From the cell containing the given text, extract its center point as (x, y) coordinate. 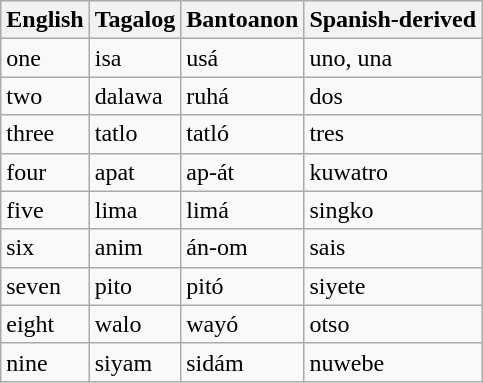
singko (393, 210)
Spanish-derived (393, 20)
Bantoanon (242, 20)
pito (135, 286)
ruhá (242, 96)
pitó (242, 286)
siyam (135, 362)
tatló (242, 134)
apat (135, 172)
kuwatro (393, 172)
eight (45, 324)
ap-át (242, 172)
nuwebe (393, 362)
siyete (393, 286)
seven (45, 286)
six (45, 248)
three (45, 134)
dalawa (135, 96)
Tagalog (135, 20)
isa (135, 58)
dos (393, 96)
sais (393, 248)
uno, una (393, 58)
otso (393, 324)
four (45, 172)
one (45, 58)
sidám (242, 362)
limá (242, 210)
tres (393, 134)
walo (135, 324)
án-om (242, 248)
two (45, 96)
anim (135, 248)
wayó (242, 324)
nine (45, 362)
five (45, 210)
usá (242, 58)
English (45, 20)
lima (135, 210)
tatlo (135, 134)
